From the cell containing the given text, extract its center point as [X, Y] coordinate. 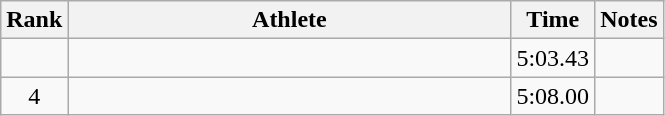
4 [34, 96]
5:03.43 [553, 58]
Time [553, 20]
Notes [629, 20]
Athlete [290, 20]
5:08.00 [553, 96]
Rank [34, 20]
